Extract the (x, y) coordinate from the center of the cell holding the provided text.  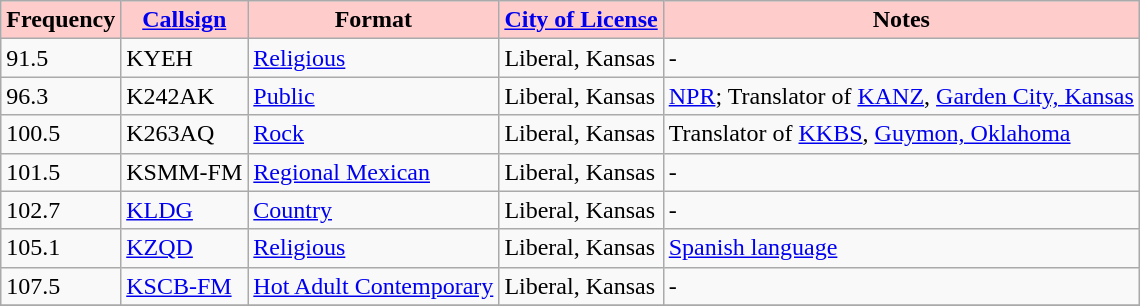
96.3 (61, 96)
Notes (901, 20)
Public (374, 96)
105.1 (61, 248)
City of License (581, 20)
KSCB-FM (184, 286)
Callsign (184, 20)
Frequency (61, 20)
KYEH (184, 58)
Format (374, 20)
KSMM-FM (184, 172)
Hot Adult Contemporary (374, 286)
102.7 (61, 210)
Rock (374, 134)
KZQD (184, 248)
NPR; Translator of KANZ, Garden City, Kansas (901, 96)
Spanish language (901, 248)
101.5 (61, 172)
100.5 (61, 134)
Regional Mexican (374, 172)
K242AK (184, 96)
Country (374, 210)
KLDG (184, 210)
91.5 (61, 58)
K263AQ (184, 134)
107.5 (61, 286)
Translator of KKBS, Guymon, Oklahoma (901, 134)
